Extract the [X, Y] coordinate from the center of the cell holding the provided text.  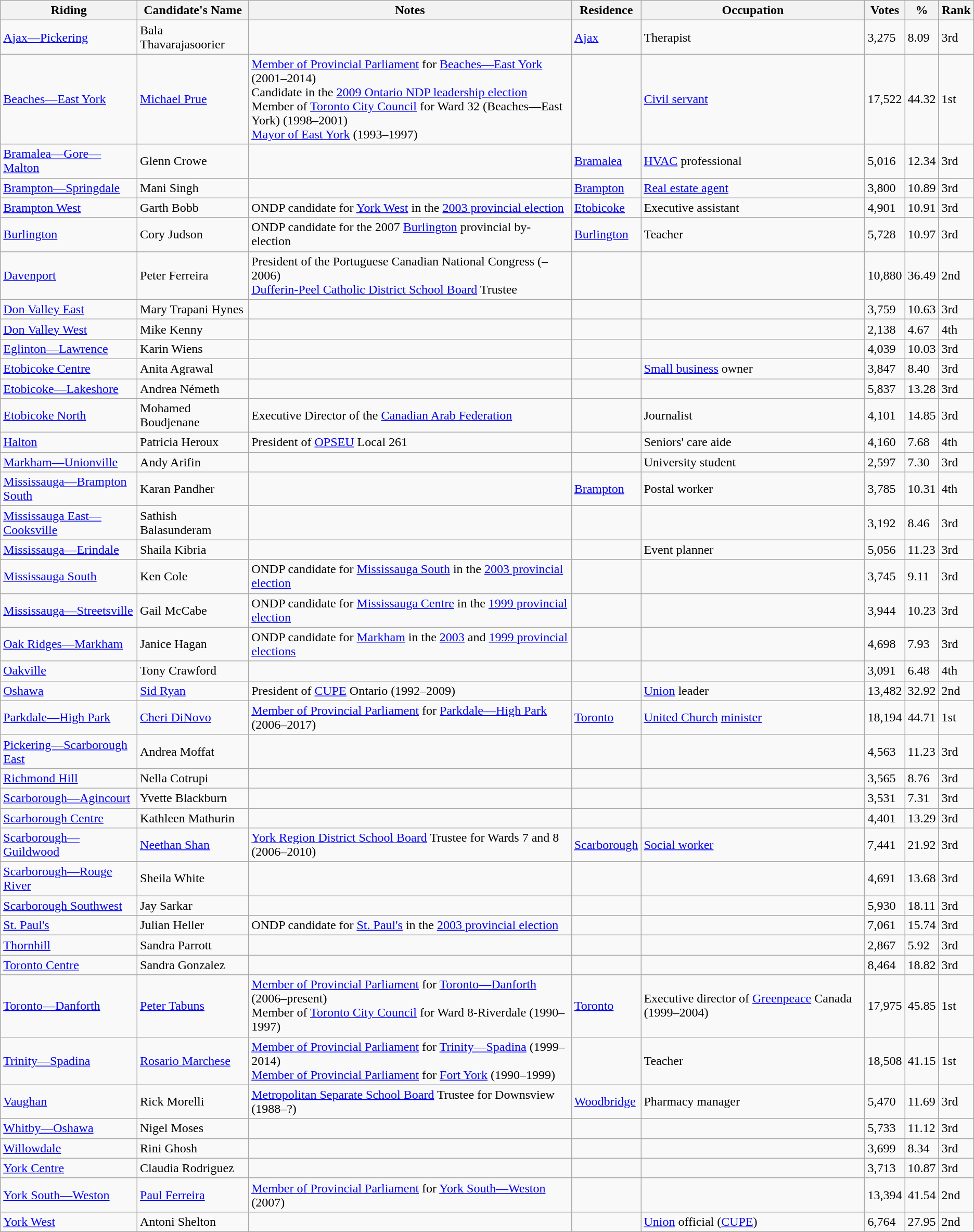
Toronto—Danforth [69, 1006]
3,565 [885, 778]
Andy Arifin [193, 462]
13.29 [922, 818]
3,800 [885, 188]
Scarborough [606, 845]
18.82 [922, 965]
8.40 [922, 369]
Woodbridge [606, 1101]
Cory Judson [193, 234]
3,944 [885, 610]
Oshawa [69, 691]
8,464 [885, 965]
8.34 [922, 1148]
Mississauga—Erindale [69, 550]
Yvette Blackburn [193, 798]
Member of Provincial Parliament for Toronto—Danforth (2006–present) Member of Toronto City Council for Ward 8-Riverdale (1990–1997) [410, 1006]
Mississauga South [69, 577]
Andrea Moffat [193, 752]
10.87 [922, 1168]
Therapist [753, 37]
Residence [606, 10]
ONDP candidate for Markham in the 2003 and 1999 provincial elections [410, 644]
2,597 [885, 462]
Ajax—Pickering [69, 37]
Mohamed Boudjenane [193, 415]
44.71 [922, 717]
Member of Provincial Parliament for Trinity—Spadina (1999–2014) Member of Provincial Parliament for Fort York (1990–1999) [410, 1061]
Brampton—Springdale [69, 188]
10.89 [922, 188]
Davenport [69, 275]
Etobicoke Centre [69, 369]
Scarborough—Agincourt [69, 798]
32.92 [922, 691]
Etobicoke—Lakeshore [69, 389]
Shaila Kibria [193, 550]
President of OPSEU Local 261 [410, 442]
27.95 [922, 1222]
10.31 [922, 489]
Mary Trapani Hynes [193, 309]
41.54 [922, 1195]
5,733 [885, 1128]
11.12 [922, 1128]
Patricia Heroux [193, 442]
Anita Agrawal [193, 369]
Brampton West [69, 208]
Peter Ferreira [193, 275]
Sandra Parrott [193, 945]
Rosario Marchese [193, 1061]
Mani Singh [193, 188]
4,691 [885, 879]
5,470 [885, 1101]
13.28 [922, 389]
4,698 [885, 644]
Real estate agent [753, 188]
Mississauga—Streetsville [69, 610]
Bramalea [606, 161]
3,091 [885, 671]
17,975 [885, 1006]
Event planner [753, 550]
Oak Ridges—Markham [69, 644]
Karin Wiens [193, 349]
17,522 [885, 99]
Richmond Hill [69, 778]
5,056 [885, 550]
Jay Sarkar [193, 906]
7,061 [885, 925]
Civil servant [753, 99]
Kathleen Mathurin [193, 818]
4,401 [885, 818]
36.49 [922, 275]
Claudia Rodriguez [193, 1168]
Sid Ryan [193, 691]
5,930 [885, 906]
3,531 [885, 798]
Vaughan [69, 1101]
3,713 [885, 1168]
41.15 [922, 1061]
8.76 [922, 778]
Rick Morelli [193, 1101]
Riding [69, 10]
Sathish Balasunderam [193, 523]
Karan Pandher [193, 489]
6,764 [885, 1222]
4,101 [885, 415]
Member of Provincial Parliament for Parkdale—High Park (2006–2017) [410, 717]
Cheri DiNovo [193, 717]
2,138 [885, 329]
5,016 [885, 161]
ONDP candidate for Mississauga South in the 2003 provincial election [410, 577]
18.11 [922, 906]
York West [69, 1222]
10.03 [922, 349]
Halton [69, 442]
Tony Crawford [193, 671]
Beaches—East York [69, 99]
York South—Weston [69, 1195]
Executive assistant [753, 208]
Pickering—Scarborough East [69, 752]
5.92 [922, 945]
United Church minister [753, 717]
Executive Director of the Canadian Arab Federation [410, 415]
10.63 [922, 309]
10.97 [922, 234]
21.92 [922, 845]
ONDP candidate for York West in the 2003 provincial election [410, 208]
ONDP candidate for St. Paul's in the 2003 provincial election [410, 925]
15.74 [922, 925]
10,880 [885, 275]
Don Valley East [69, 309]
Postal worker [753, 489]
Social worker [753, 845]
Julian Heller [193, 925]
Sandra Gonzalez [193, 965]
14.85 [922, 415]
4,901 [885, 208]
4,039 [885, 349]
4,563 [885, 752]
Scarborough—Guildwood [69, 845]
Andrea Németh [193, 389]
Mike Kenny [193, 329]
13.68 [922, 879]
3,745 [885, 577]
44.32 [922, 99]
Small business owner [753, 369]
4.67 [922, 329]
Antoni Shelton [193, 1222]
Gail McCabe [193, 610]
Scarborough Southwest [69, 906]
Paul Ferreira [193, 1195]
Don Valley West [69, 329]
St. Paul's [69, 925]
11.69 [922, 1101]
Neethan Shan [193, 845]
7,441 [885, 845]
12.34 [922, 161]
3,699 [885, 1148]
Whitby—Oshawa [69, 1128]
Candidate's Name [193, 10]
Pharmacy manager [753, 1101]
Member of Provincial Parliament for York South—Weston (2007) [410, 1195]
Mississauga—Brampton South [69, 489]
7.68 [922, 442]
Markham—Unionville [69, 462]
Sheila White [193, 879]
President of the Portuguese Canadian National Congress (–2006) Dufferin-Peel Catholic District School Board Trustee [410, 275]
Ajax [606, 37]
18,194 [885, 717]
3,275 [885, 37]
Garth Bobb [193, 208]
5,837 [885, 389]
2,867 [885, 945]
Oakville [69, 671]
Union leader [753, 691]
Glenn Crowe [193, 161]
7.93 [922, 644]
45.85 [922, 1006]
Nigel Moses [193, 1128]
ONDP candidate for Mississauga Centre in the 1999 provincial election [410, 610]
ONDP candidate for the 2007 Burlington provincial by-election [410, 234]
Toronto Centre [69, 965]
York Centre [69, 1168]
Nella Cotrupi [193, 778]
6.48 [922, 671]
13,394 [885, 1195]
% [922, 10]
Parkdale—High Park [69, 717]
President of CUPE Ontario (1992–2009) [410, 691]
Janice Hagan [193, 644]
Eglinton—Lawrence [69, 349]
18,508 [885, 1061]
Seniors' care aide [753, 442]
Rini Ghosh [193, 1148]
HVAC professional [753, 161]
5,728 [885, 234]
9.11 [922, 577]
Mississauga East—Cooksville [69, 523]
Notes [410, 10]
3,785 [885, 489]
Rank [956, 10]
4,160 [885, 442]
Occupation [753, 10]
University student [753, 462]
Thornhill [69, 945]
8.46 [922, 523]
8.09 [922, 37]
Ken Cole [193, 577]
3,192 [885, 523]
3,847 [885, 369]
3,759 [885, 309]
Bala Thavarajasoorier [193, 37]
Executive director of Greenpeace Canada (1999–2004) [753, 1006]
7.31 [922, 798]
Michael Prue [193, 99]
10.91 [922, 208]
Scarborough Centre [69, 818]
Union official (CUPE) [753, 1222]
Votes [885, 10]
Journalist [753, 415]
7.30 [922, 462]
Trinity—Spadina [69, 1061]
13,482 [885, 691]
10.23 [922, 610]
Metropolitan Separate School Board Trustee for Downsview (1988–?) [410, 1101]
Peter Tabuns [193, 1006]
Willowdale [69, 1148]
York Region District School Board Trustee for Wards 7 and 8 (2006–2010) [410, 845]
Etobicoke North [69, 415]
Bramalea—Gore—Malton [69, 161]
Scarborough—Rouge River [69, 879]
Etobicoke [606, 208]
